Provide the [X, Y] coordinate of the cell's center where the given text is located.  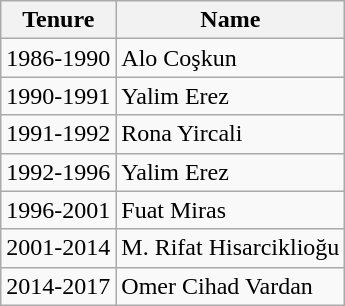
Tenure [58, 20]
1990-1991 [58, 96]
2001-2014 [58, 248]
2014-2017 [58, 286]
1992-1996 [58, 172]
1996-2001 [58, 210]
Alo Coşkun [230, 58]
Fuat Miras [230, 210]
M. Rifat Hisarciklioğu [230, 248]
Name [230, 20]
Omer Cihad Vardan [230, 286]
1991-1992 [58, 134]
1986-1990 [58, 58]
Rona Yircali [230, 134]
